Search for the cell housing the specified text and yield its [x, y] center coordinate. 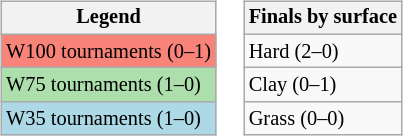
W35 tournaments (1–0) [108, 119]
Clay (0–1) [323, 85]
Grass (0–0) [323, 119]
Hard (2–0) [323, 51]
Finals by surface [323, 18]
W100 tournaments (0–1) [108, 51]
W75 tournaments (1–0) [108, 85]
Legend [108, 18]
